Pinpoint the cell where the given text exists, returning its [x, y] midpoint coordinate. 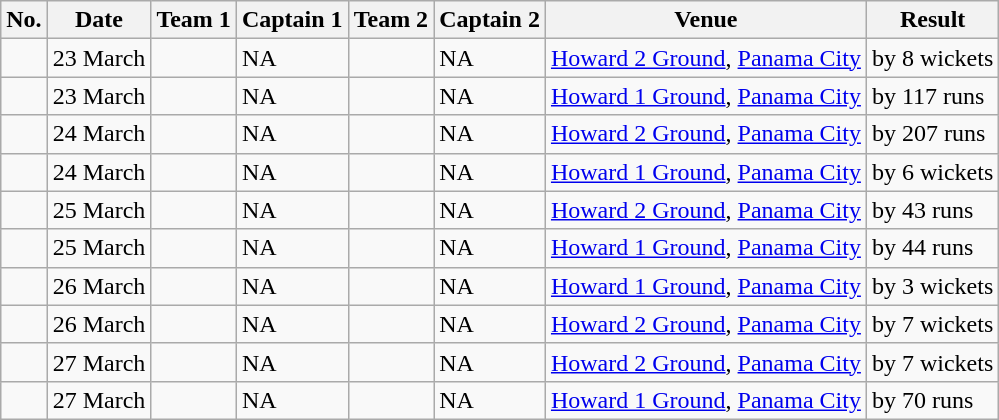
by 117 runs [932, 96]
by 8 wickets [932, 58]
Captain 1 [292, 20]
by 70 runs [932, 400]
Result [932, 20]
by 6 wickets [932, 172]
Date [99, 20]
by 44 runs [932, 248]
by 207 runs [932, 134]
by 3 wickets [932, 286]
by 43 runs [932, 210]
Team 1 [194, 20]
No. [24, 20]
Team 2 [391, 20]
Venue [706, 20]
Captain 2 [490, 20]
